Scan for the cell matching the given text and deliver its [X, Y] coordinate at center. 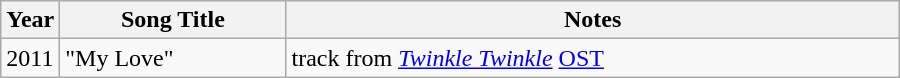
Year [30, 20]
Notes [592, 20]
track from Twinkle Twinkle OST [592, 58]
2011 [30, 58]
"My Love" [173, 58]
Song Title [173, 20]
